Identify which cell holds the provided text, then report its [x, y] central coordinate. 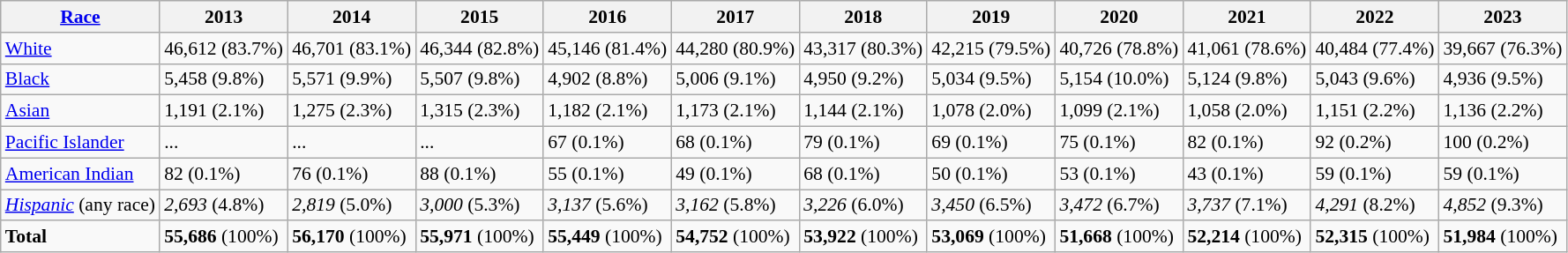
42,215 (79.5%) [991, 48]
3,137 (5.6%) [607, 205]
2022 [1374, 17]
52,315 (100%) [1374, 237]
1,182 (2.1%) [607, 111]
2016 [607, 17]
54,752 (100%) [735, 237]
100 (0.2%) [1503, 143]
1,173 (2.1%) [735, 111]
5,154 (10.0%) [1118, 79]
2023 [1503, 17]
2017 [735, 17]
Hispanic (any race) [80, 205]
5,507 (9.8%) [480, 79]
Total [80, 237]
46,612 (83.7%) [224, 48]
1,136 (2.2%) [1503, 111]
79 (0.1%) [862, 143]
3,162 (5.8%) [735, 205]
69 (0.1%) [991, 143]
53,922 (100%) [862, 237]
2014 [351, 17]
75 (0.1%) [1118, 143]
3,000 (5.3%) [480, 205]
4,291 (8.2%) [1374, 205]
4,936 (9.5%) [1503, 79]
40,484 (77.4%) [1374, 48]
5,124 (9.8%) [1247, 79]
40,726 (78.8%) [1118, 48]
46,701 (83.1%) [351, 48]
Pacific Islander [80, 143]
43 (0.1%) [1247, 174]
4,950 (9.2%) [862, 79]
39,667 (76.3%) [1503, 48]
53 (0.1%) [1118, 174]
1,151 (2.2%) [1374, 111]
1,099 (2.1%) [1118, 111]
1,058 (2.0%) [1247, 111]
43,317 (80.3%) [862, 48]
55,971 (100%) [480, 237]
5,458 (9.8%) [224, 79]
46,344 (82.8%) [480, 48]
2021 [1247, 17]
88 (0.1%) [480, 174]
55 (0.1%) [607, 174]
51,984 (100%) [1503, 237]
2,819 (5.0%) [351, 205]
2013 [224, 17]
Race [80, 17]
American Indian [80, 174]
5,571 (9.9%) [351, 79]
92 (0.2%) [1374, 143]
2020 [1118, 17]
44,280 (80.9%) [735, 48]
3,737 (7.1%) [1247, 205]
56,170 (100%) [351, 237]
49 (0.1%) [735, 174]
3,472 (6.7%) [1118, 205]
5,006 (9.1%) [735, 79]
41,061 (78.6%) [1247, 48]
51,668 (100%) [1118, 237]
53,069 (100%) [991, 237]
White [80, 48]
55,449 (100%) [607, 237]
Asian [80, 111]
45,146 (81.4%) [607, 48]
2015 [480, 17]
52,214 (100%) [1247, 237]
5,043 (9.6%) [1374, 79]
1,191 (2.1%) [224, 111]
1,315 (2.3%) [480, 111]
50 (0.1%) [991, 174]
Black [80, 79]
2018 [862, 17]
2,693 (4.8%) [224, 205]
4,902 (8.8%) [607, 79]
1,144 (2.1%) [862, 111]
2019 [991, 17]
5,034 (9.5%) [991, 79]
4,852 (9.3%) [1503, 205]
1,275 (2.3%) [351, 111]
3,450 (6.5%) [991, 205]
76 (0.1%) [351, 174]
1,078 (2.0%) [991, 111]
67 (0.1%) [607, 143]
3,226 (6.0%) [862, 205]
55,686 (100%) [224, 237]
